Output the (X, Y) coordinate of the center of the cell containing the given text.  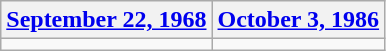
September 22, 1968 (106, 20)
October 3, 1986 (298, 20)
